Capture the cell that displays the provided text and extract its (X, Y) central coordinate. 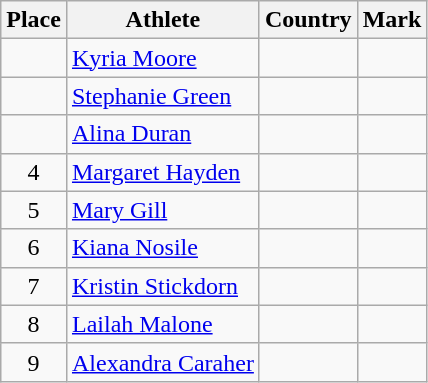
Alexandra Caraher (162, 362)
Place (34, 20)
Kiana Nosile (162, 248)
Alina Duran (162, 134)
9 (34, 362)
Mary Gill (162, 210)
Kristin Stickdorn (162, 286)
Mark (392, 20)
8 (34, 324)
Kyria Moore (162, 58)
Stephanie Green (162, 96)
4 (34, 172)
Country (308, 20)
7 (34, 286)
Lailah Malone (162, 324)
Athlete (162, 20)
6 (34, 248)
5 (34, 210)
Margaret Hayden (162, 172)
